Capture the cell that displays the provided text and extract its (X, Y) central coordinate. 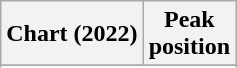
Peakposition (189, 34)
Chart (2022) (72, 34)
